Find where the given text appears and provide that cell's center as [X, Y] coordinate. 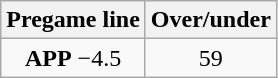
59 [210, 58]
Over/under [210, 20]
Pregame line [74, 20]
APP −4.5 [74, 58]
